From the cell containing the given text, extract its center point as (x, y) coordinate. 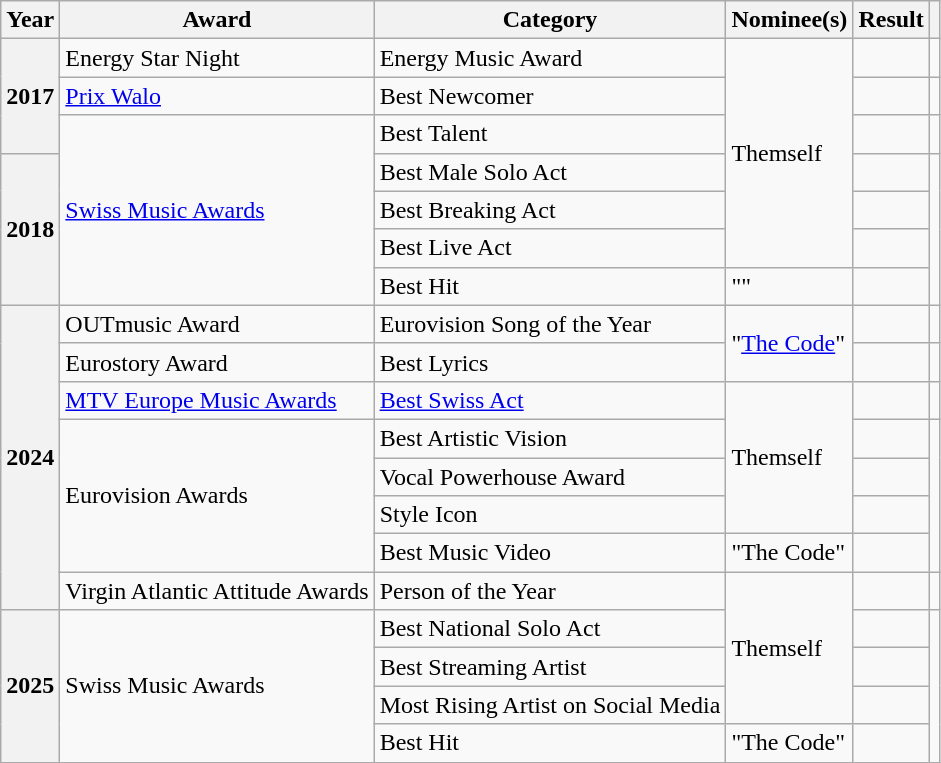
Best Artistic Vision (550, 438)
2018 (30, 229)
Result (891, 20)
Eurovision Song of the Year (550, 324)
Best Talent (550, 134)
Energy Star Night (217, 58)
Best Streaming Artist (550, 667)
Virgin Atlantic Attitude Awards (217, 591)
Category (550, 20)
"" (790, 286)
Vocal Powerhouse Award (550, 477)
Award (217, 20)
Best Lyrics (550, 362)
Best Newcomer (550, 96)
Eurostory Award (217, 362)
Best Breaking Act (550, 210)
Energy Music Award (550, 58)
Best Swiss Act (550, 400)
2025 (30, 686)
Best Live Act (550, 248)
Nominee(s) (790, 20)
2017 (30, 96)
Year (30, 20)
Best Male Solo Act (550, 172)
Most Rising Artist on Social Media (550, 705)
Best Music Video (550, 553)
2024 (30, 457)
Person of the Year (550, 591)
OUTmusic Award (217, 324)
Style Icon (550, 515)
Eurovision Awards (217, 495)
Prix Walo (217, 96)
MTV Europe Music Awards (217, 400)
Best National Solo Act (550, 629)
